Scan for the cell matching the given text and deliver its (X, Y) coordinate at center. 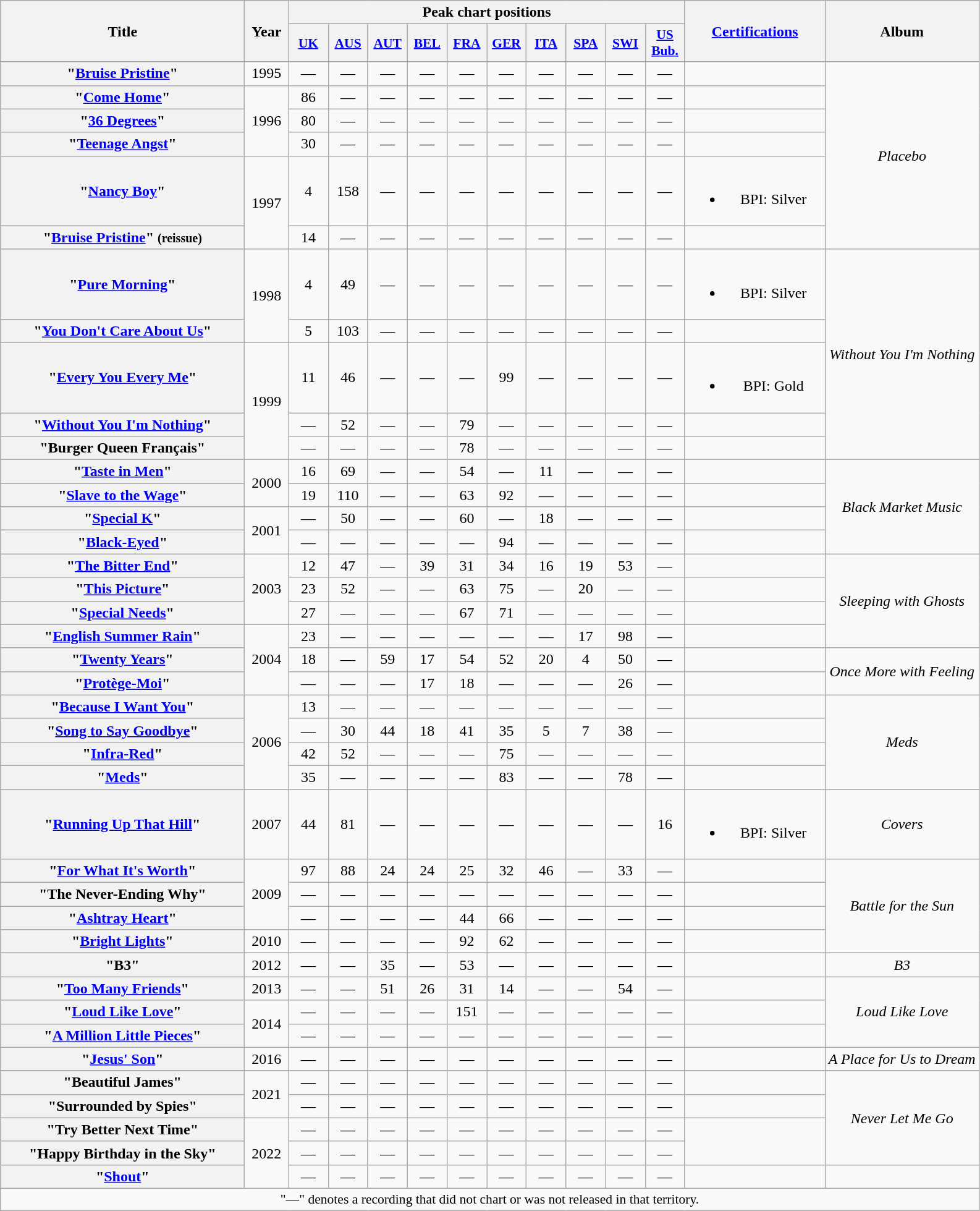
51 (387, 988)
Meds (902, 742)
"Running Up That Hill" (122, 823)
"Without You I'm Nothing" (122, 425)
110 (348, 495)
98 (625, 636)
"Song to Say Goodbye" (122, 730)
Black Market Music (902, 507)
2010 (267, 941)
BPI: Gold (755, 377)
"—" denotes a recording that did not chart or was not released in that territory. (489, 1199)
ITA (546, 43)
Covers (902, 823)
12 (308, 566)
42 (308, 754)
"Taste in Men" (122, 472)
69 (348, 472)
"Every You Every Me" (122, 377)
Sleeping with Ghosts (902, 601)
"Come Home" (122, 97)
2001 (267, 530)
60 (467, 519)
7 (586, 730)
151 (467, 1012)
SPA (586, 43)
27 (308, 613)
"Bright Lights" (122, 941)
"Surrounded by Spies" (122, 1106)
UK (308, 43)
"Slave to the Wage" (122, 495)
"Protège-Moi" (122, 683)
Once More with Feeling (902, 671)
67 (467, 613)
80 (308, 121)
38 (625, 730)
59 (387, 660)
86 (308, 97)
"Jesus' Son" (122, 1059)
"36 Degrees" (122, 121)
Certifications (755, 31)
"Teenage Angst" (122, 144)
2000 (267, 483)
"Bruise Pristine" (122, 74)
AUS (348, 43)
2009 (267, 894)
103 (348, 331)
"Burger Queen Français" (122, 448)
2003 (267, 589)
33 (625, 871)
"Shout" (122, 1176)
2012 (267, 965)
Title (122, 31)
2022 (267, 1153)
99 (507, 377)
"The Bitter End" (122, 566)
13 (308, 707)
1997 (267, 203)
"English Summer Rain" (122, 636)
A Place for Us to Dream (902, 1059)
88 (348, 871)
FRA (467, 43)
2006 (267, 742)
94 (507, 542)
"Happy Birthday in the Sky" (122, 1153)
41 (467, 730)
97 (308, 871)
SWI (625, 43)
AUT (387, 43)
79 (467, 425)
"Twenty Years" (122, 660)
"The Never-Ending Why" (122, 894)
"Nancy Boy" (122, 190)
"Special K" (122, 519)
49 (348, 284)
81 (348, 823)
Album (902, 31)
1998 (267, 295)
"Too Many Friends" (122, 988)
Never Let Me Go (902, 1118)
Battle for the Sun (902, 906)
32 (507, 871)
"A Million Little Pieces" (122, 1035)
Without You I'm Nothing (902, 354)
62 (507, 941)
47 (348, 566)
"Try Better Next Time" (122, 1129)
Placebo (902, 156)
Peak chart positions (487, 12)
158 (348, 190)
"Beautiful James" (122, 1082)
"Meds" (122, 777)
"You Don't Care About Us" (122, 331)
"B3" (122, 965)
"Black-Eyed" (122, 542)
2014 (267, 1024)
"Pure Morning" (122, 284)
66 (507, 918)
"For What It's Worth" (122, 871)
2013 (267, 988)
1995 (267, 74)
71 (507, 613)
2016 (267, 1059)
39 (427, 566)
"Bruise Pristine" (reissue) (122, 237)
Loud Like Love (902, 1012)
"Loud Like Love" (122, 1012)
BEL (427, 43)
B3 (902, 965)
"Because I Want You" (122, 707)
34 (507, 566)
1996 (267, 121)
GER (507, 43)
"This Picture" (122, 589)
83 (507, 777)
2007 (267, 823)
2004 (267, 660)
"Special Needs" (122, 613)
Year (267, 31)
"Ashtray Heart" (122, 918)
"Infra-Red" (122, 754)
2021 (267, 1094)
USBub. (665, 43)
1999 (267, 401)
25 (467, 871)
